From the cell containing the given text, extract its center point as (X, Y) coordinate. 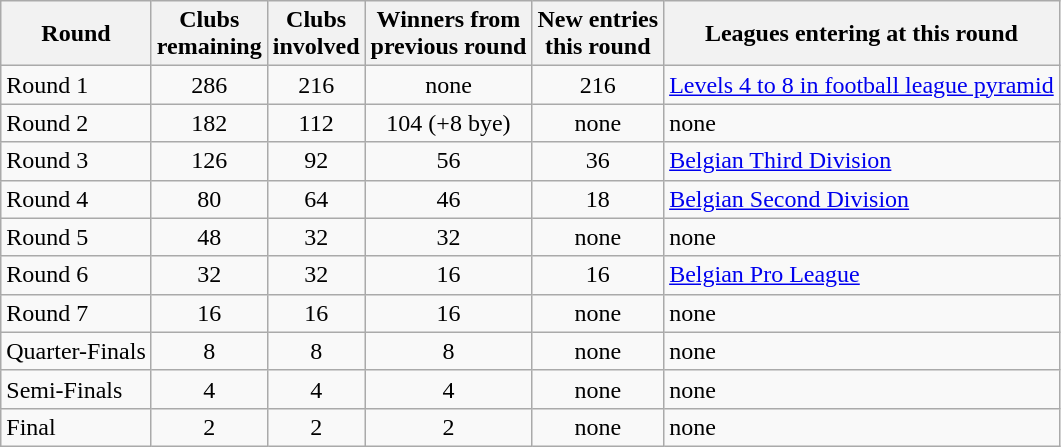
Leagues entering at this round (862, 34)
Belgian Second Division (862, 199)
64 (316, 199)
Final (76, 427)
Round (76, 34)
Round 4 (76, 199)
Round 1 (76, 85)
92 (316, 161)
Round 2 (76, 123)
Winners fromprevious round (448, 34)
Clubsremaining (209, 34)
Levels 4 to 8 in football league pyramid (862, 85)
18 (598, 199)
104 (+8 bye) (448, 123)
Round 5 (76, 237)
182 (209, 123)
46 (448, 199)
126 (209, 161)
80 (209, 199)
Quarter-Finals (76, 351)
286 (209, 85)
Round 6 (76, 275)
Belgian Third Division (862, 161)
36 (598, 161)
48 (209, 237)
112 (316, 123)
Round 7 (76, 313)
56 (448, 161)
Round 3 (76, 161)
Semi-Finals (76, 389)
Belgian Pro League (862, 275)
New entriesthis round (598, 34)
Clubsinvolved (316, 34)
